Determine the [x, y] coordinate at the center of the cell enclosing the given text.  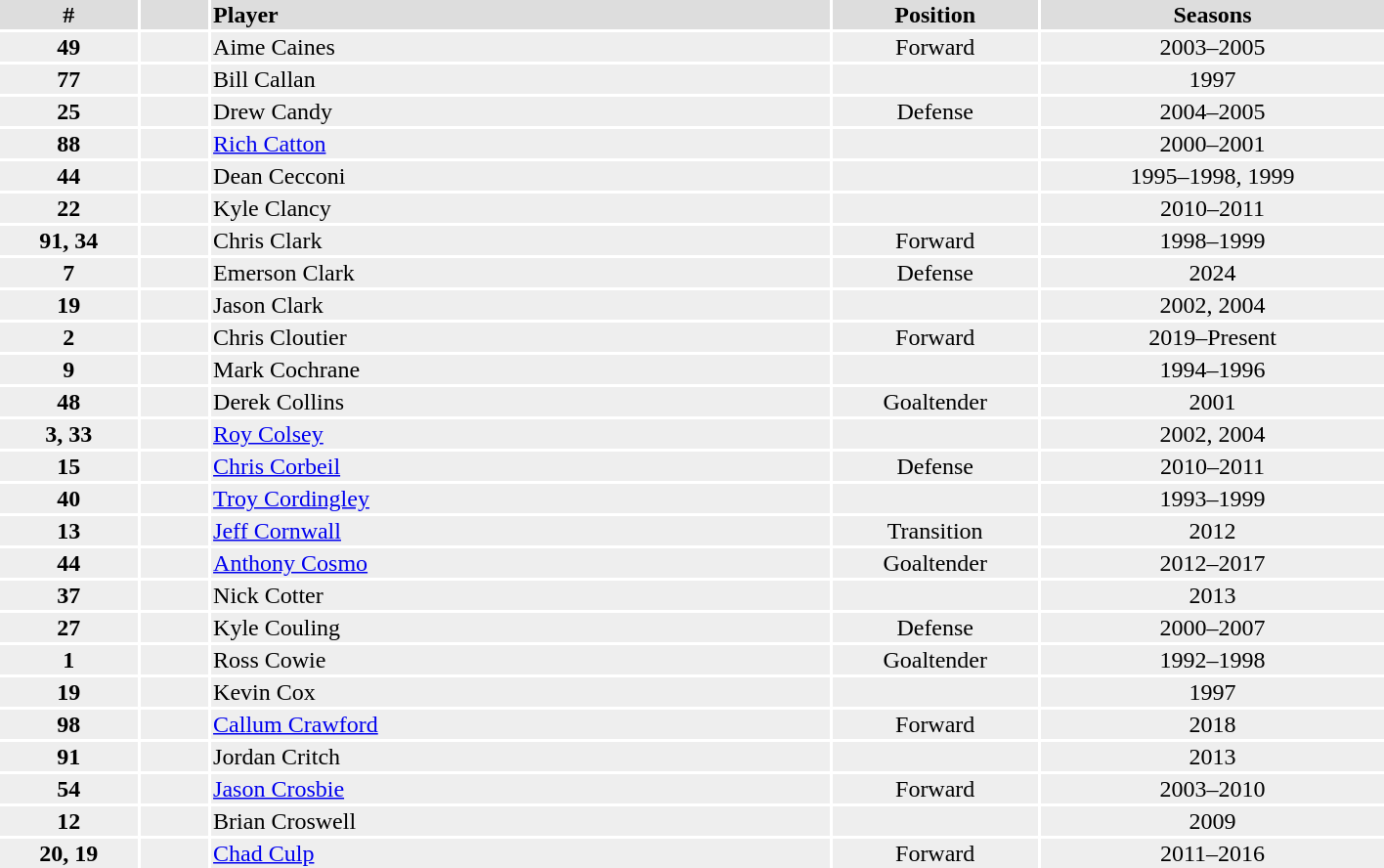
Drew Candy [521, 111]
Nick Cotter [521, 595]
25 [68, 111]
Anthony Cosmo [521, 563]
48 [68, 402]
1992–1998 [1212, 660]
49 [68, 47]
13 [68, 531]
Jeff Cornwall [521, 531]
15 [68, 466]
Chris Cloutier [521, 337]
Brian Croswell [521, 821]
1993–1999 [1212, 499]
Ross Cowie [521, 660]
2 [68, 337]
Chris Corbeil [521, 466]
77 [68, 79]
2000–2001 [1212, 144]
3, 33 [68, 434]
2012–2017 [1212, 563]
Mark Cochrane [521, 369]
1 [68, 660]
91, 34 [68, 240]
Roy Colsey [521, 434]
54 [68, 789]
2019–Present [1212, 337]
Derek Collins [521, 402]
Aime Caines [521, 47]
Position [934, 15]
Rich Catton [521, 144]
Kyle Couling [521, 628]
2003–2010 [1212, 789]
Troy Cordingley [521, 499]
Kevin Cox [521, 692]
Callum Crawford [521, 724]
Emerson Clark [521, 273]
37 [68, 595]
Bill Callan [521, 79]
Jordan Critch [521, 757]
Jason Clark [521, 305]
2001 [1212, 402]
9 [68, 369]
2012 [1212, 531]
2004–2005 [1212, 111]
91 [68, 757]
40 [68, 499]
Kyle Clancy [521, 208]
7 [68, 273]
2003–2005 [1212, 47]
20, 19 [68, 853]
88 [68, 144]
27 [68, 628]
2009 [1212, 821]
2011–2016 [1212, 853]
22 [68, 208]
Jason Crosbie [521, 789]
2018 [1212, 724]
1995–1998, 1999 [1212, 176]
Seasons [1212, 15]
98 [68, 724]
Transition [934, 531]
# [68, 15]
1998–1999 [1212, 240]
Chris Clark [521, 240]
2000–2007 [1212, 628]
Player [521, 15]
2024 [1212, 273]
1994–1996 [1212, 369]
Chad Culp [521, 853]
Dean Cecconi [521, 176]
12 [68, 821]
